From the cell containing the given text, extract its center point as [x, y] coordinate. 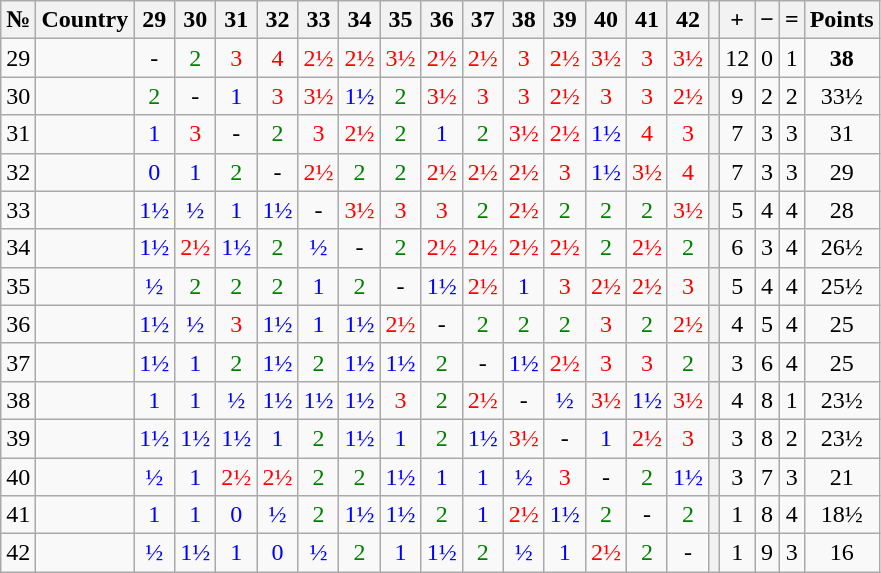
16 [842, 553]
26½ [842, 248]
21 [842, 477]
33½ [842, 96]
+ [738, 20]
Points [842, 20]
= [792, 20]
25½ [842, 286]
12 [738, 58]
Country [85, 20]
№ [18, 20]
− [768, 20]
18½ [842, 515]
28 [842, 210]
